Identify which cell holds the provided text, then report its (x, y) central coordinate. 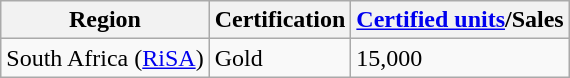
Certification (280, 20)
Region (105, 20)
South Africa (RiSA) (105, 58)
Gold (280, 58)
15,000 (460, 58)
Certified units/Sales (460, 20)
